Capture the cell that displays the provided text and extract its [X, Y] central coordinate. 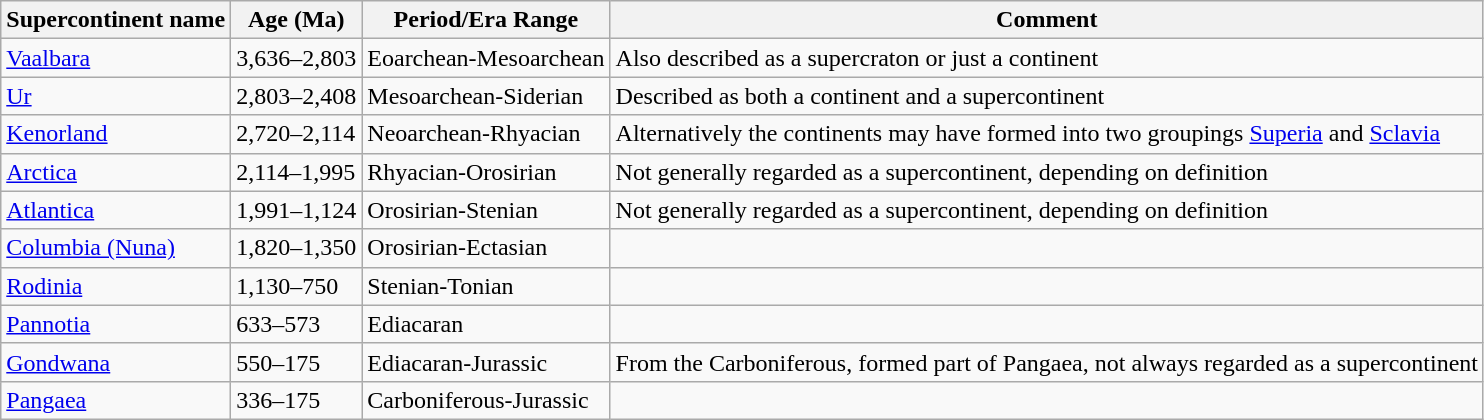
Atlantica [116, 210]
2,803–2,408 [296, 96]
Age (Ma) [296, 20]
Orosirian-Stenian [486, 210]
Arctica [116, 172]
Also described as a supercraton or just a continent [1046, 58]
Mesoarchean-Siderian [486, 96]
Rodinia [116, 286]
Eoarchean-Mesoarchean [486, 58]
1,820–1,350 [296, 248]
1,130–750 [296, 286]
Alternatively the continents may have formed into two groupings Superia and Sclavia [1046, 134]
1,991–1,124 [296, 210]
Rhyacian-Orosirian [486, 172]
Supercontinent name [116, 20]
Pannotia [116, 324]
Columbia (Nuna) [116, 248]
Ur [116, 96]
Stenian-Tonian [486, 286]
2,720–2,114 [296, 134]
Pangaea [116, 400]
Carboniferous-Jurassic [486, 400]
550–175 [296, 362]
Gondwana [116, 362]
336–175 [296, 400]
Ediacaran [486, 324]
Described as both a continent and a supercontinent [1046, 96]
Neoarchean-Rhyacian [486, 134]
633–573 [296, 324]
2,114–1,995 [296, 172]
Ediacaran-Jurassic [486, 362]
3,636–2,803 [296, 58]
Kenorland [116, 134]
Orosirian-Ectasian [486, 248]
From the Carboniferous, formed part of Pangaea, not always regarded as a supercontinent [1046, 362]
Period/Era Range [486, 20]
Comment [1046, 20]
Vaalbara [116, 58]
